Search for the cell housing the specified text and yield its [x, y] center coordinate. 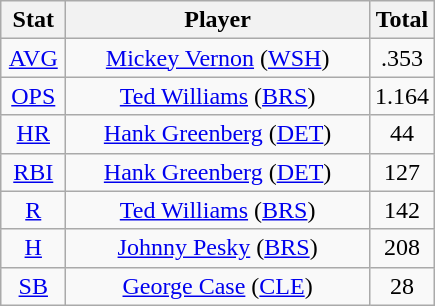
127 [402, 172]
RBI [34, 172]
Total [402, 20]
AVG [34, 58]
Stat [34, 20]
1.164 [402, 96]
SB [34, 286]
R [34, 210]
208 [402, 248]
George Case (CLE) [218, 286]
H [34, 248]
Player [218, 20]
44 [402, 134]
Mickey Vernon (WSH) [218, 58]
.353 [402, 58]
28 [402, 286]
OPS [34, 96]
142 [402, 210]
HR [34, 134]
Johnny Pesky (BRS) [218, 248]
